Find where the given text appears and provide that cell's center as [X, Y] coordinate. 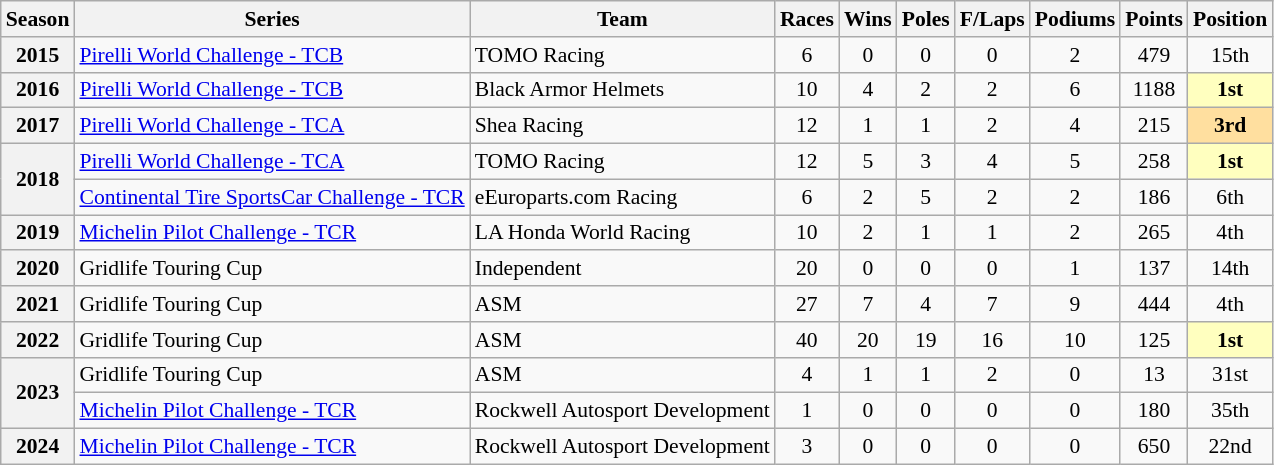
Season [38, 19]
14th [1230, 269]
2020 [38, 269]
Independent [622, 269]
479 [1154, 55]
Continental Tire SportsCar Challenge - TCR [272, 197]
Wins [868, 19]
Position [1230, 19]
40 [807, 340]
16 [992, 340]
2018 [38, 180]
35th [1230, 411]
1188 [1154, 90]
444 [1154, 304]
215 [1154, 126]
265 [1154, 233]
2021 [38, 304]
Podiums [1076, 19]
186 [1154, 197]
F/Laps [992, 19]
2024 [38, 447]
Poles [926, 19]
27 [807, 304]
2015 [38, 55]
Team [622, 19]
Series [272, 19]
180 [1154, 411]
125 [1154, 340]
650 [1154, 447]
137 [1154, 269]
3rd [1230, 126]
2016 [38, 90]
Black Armor Helmets [622, 90]
258 [1154, 162]
13 [1154, 375]
2023 [38, 392]
15th [1230, 55]
2019 [38, 233]
19 [926, 340]
9 [1076, 304]
Points [1154, 19]
2017 [38, 126]
LA Honda World Racing [622, 233]
31st [1230, 375]
Races [807, 19]
eEuroparts.com Racing [622, 197]
6th [1230, 197]
22nd [1230, 447]
2022 [38, 340]
Shea Racing [622, 126]
